Detect which cell encompasses the target text, then output its [X, Y] center coordinate. 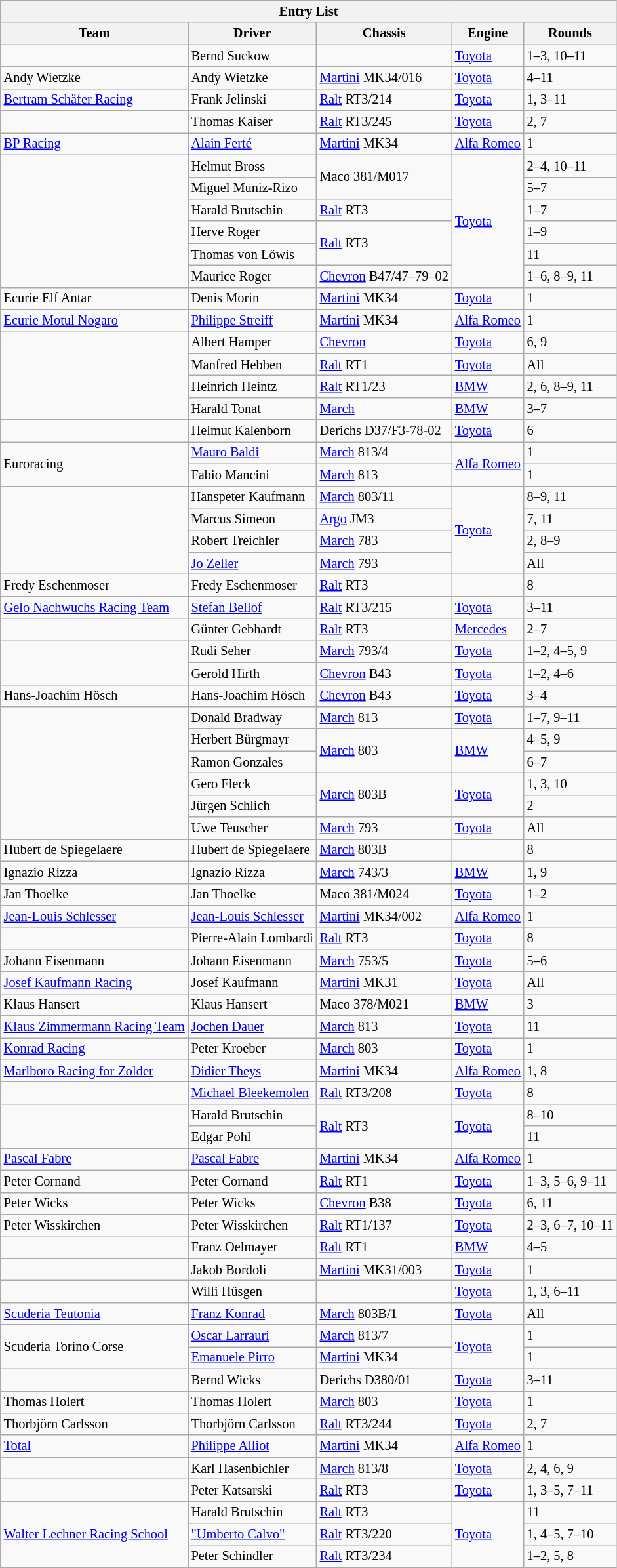
Engine [488, 33]
1–2, 5, 8 [570, 1556]
1, 3, 6–11 [570, 1291]
Thomas von Löwis [252, 254]
Scuderia Torino Corse [94, 1347]
Marlboro Racing for Zolder [94, 1071]
Chevron [384, 342]
Peter Kroeber [252, 1049]
Karl Hasenbichler [252, 1468]
Heinrich Heintz [252, 386]
Mauro Baldi [252, 452]
1, 3–11 [570, 100]
Rounds [570, 33]
Frank Jelinski [252, 100]
Didier Theys [252, 1071]
1–3, 10–11 [570, 56]
March 813/4 [384, 452]
3–7 [570, 409]
1, 4–5, 7–10 [570, 1535]
Gerold Hirth [252, 673]
Bernd Wicks [252, 1380]
Konrad Racing [94, 1049]
Maco 381/M024 [384, 895]
Uwe Teuscher [252, 828]
7, 11 [570, 519]
March 813/8 [384, 1468]
Entry List [308, 11]
Scuderia Teutonia [94, 1314]
6–7 [570, 762]
Chevron B38 [384, 1203]
4–5 [570, 1247]
2–7 [570, 630]
Helmut Kalenborn [252, 431]
Maco 381/M017 [384, 177]
Martini MK31/003 [384, 1270]
Bertram Schäfer Racing [94, 100]
1, 9 [570, 872]
Jürgen Schlich [252, 806]
Willi Hüsgen [252, 1291]
Ralt RT3/214 [384, 100]
Ramon Gonzales [252, 762]
Ecurie Elf Antar [94, 298]
1–2, 4–5, 9 [570, 651]
Ralt RT3/208 [384, 1093]
Manfred Hebben [252, 365]
Fabio Mancini [252, 475]
5–7 [570, 188]
1–6, 8–9, 11 [570, 276]
Maurice Roger [252, 276]
1–3, 5–6, 9–11 [570, 1181]
Argo JM3 [384, 519]
Peter Schindler [252, 1556]
Franz Oelmayer [252, 1247]
Edgar Pohl [252, 1137]
March 783 [384, 541]
Donald Bradway [252, 717]
2, 4, 6, 9 [570, 1468]
March 753/5 [384, 961]
Rudi Seher [252, 651]
Josef Kaufmann Racing [94, 982]
Ralt RT3/245 [384, 122]
Stefan Bellof [252, 607]
Michael Bleekemolen [252, 1093]
March 803/11 [384, 497]
Franz Konrad [252, 1314]
4–5, 9 [570, 740]
Helmut Bross [252, 166]
8–10 [570, 1115]
Martini MK34/002 [384, 916]
1–2, 4–6 [570, 673]
Ecurie Motul Nogaro [94, 321]
Emanuele Pirro [252, 1357]
Günter Gebhardt [252, 630]
1–9 [570, 232]
1–7 [570, 210]
1–7, 9–11 [570, 717]
Denis Morin [252, 298]
March 803B/1 [384, 1314]
Team [94, 33]
Derichs D380/01 [384, 1380]
Harald Tonat [252, 409]
Ralt RT3/220 [384, 1535]
2 [570, 806]
Jakob Bordoli [252, 1270]
Gero Fleck [252, 784]
BP Racing [94, 144]
Pierre-Alain Lombardi [252, 938]
Hanspeter Kaufmann [252, 497]
Maco 378/M021 [384, 1005]
Martini MK34/016 [384, 77]
Total [94, 1446]
1, 3, 10 [570, 784]
Walter Lechner Racing School [94, 1535]
Martini MK31 [384, 982]
Bernd Suckow [252, 56]
Philippe Streiff [252, 321]
2, 8–9 [570, 541]
Robert Treichler [252, 541]
March 743/3 [384, 872]
Jo Zeller [252, 563]
Ralt RT3/244 [384, 1424]
March [384, 409]
2, 6, 8–9, 11 [570, 386]
5–6 [570, 961]
6, 9 [570, 342]
3–4 [570, 696]
Klaus Zimmermann Racing Team [94, 1027]
Driver [252, 33]
Oscar Larrauri [252, 1336]
Jochen Dauer [252, 1027]
Marcus Simeon [252, 519]
1, 8 [570, 1071]
Philippe Alliot [252, 1446]
8–9, 11 [570, 497]
Alain Ferté [252, 144]
Herbert Bürgmayr [252, 740]
2–3, 6–7, 10–11 [570, 1225]
Peter Katsarski [252, 1490]
Mercedes [488, 630]
Derichs D37/F3-78-02 [384, 431]
March 813/7 [384, 1336]
3 [570, 1005]
1, 3–5, 7–11 [570, 1490]
Miguel Muniz-Rizo [252, 188]
Chassis [384, 33]
Herve Roger [252, 232]
Ralt RT1/137 [384, 1225]
Albert Hamper [252, 342]
6 [570, 431]
Ralt RT3/215 [384, 607]
Thomas Kaiser [252, 122]
Ralt RT1/23 [384, 386]
Chevron B47/47–79–02 [384, 276]
1–2 [570, 895]
Ralt RT3/234 [384, 1556]
Euroracing [94, 463]
Josef Kaufmann [252, 982]
4–11 [570, 77]
"Umberto Calvo" [252, 1535]
March 793/4 [384, 651]
2–4, 10–11 [570, 166]
Gelo Nachwuchs Racing Team [94, 607]
6, 11 [570, 1203]
